Find where the given text appears and provide that cell's center as (X, Y) coordinate. 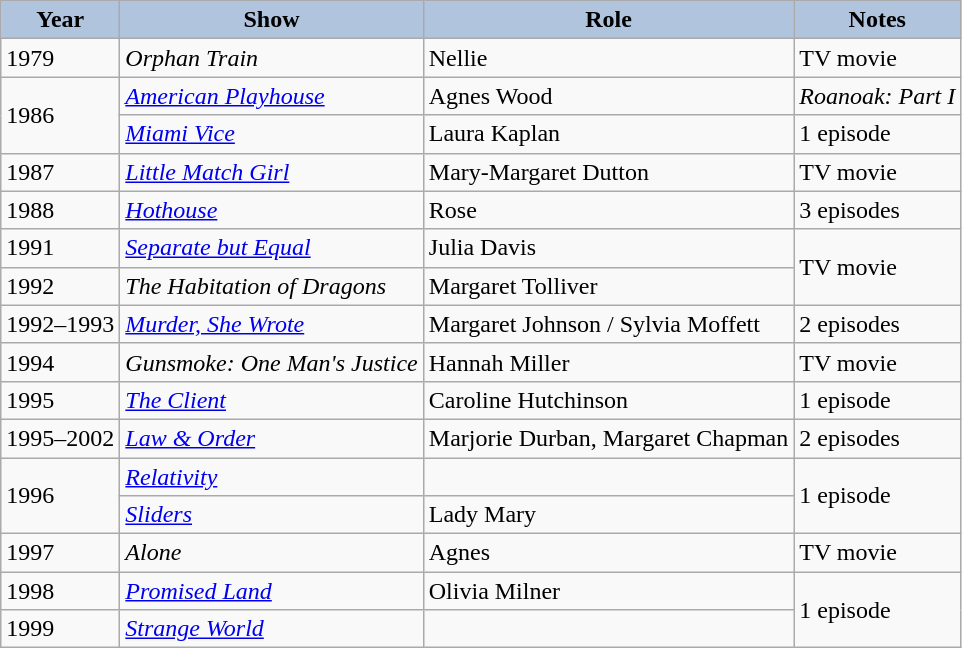
1995 (60, 400)
1994 (60, 362)
1987 (60, 172)
Margaret Johnson / Sylvia Moffett (608, 324)
Role (608, 20)
Show (272, 20)
The Habitation of Dragons (272, 286)
Orphan Train (272, 58)
Promised Land (272, 591)
Lady Mary (608, 515)
3 episodes (878, 210)
1996 (60, 496)
Gunsmoke: One Man's Justice (272, 362)
Nellie (608, 58)
1992–1993 (60, 324)
1991 (60, 248)
1988 (60, 210)
1979 (60, 58)
1998 (60, 591)
Olivia Milner (608, 591)
1992 (60, 286)
Little Match Girl (272, 172)
Notes (878, 20)
Caroline Hutchinson (608, 400)
Alone (272, 553)
Relativity (272, 477)
Separate but Equal (272, 248)
Strange World (272, 629)
Hannah Miller (608, 362)
Hothouse (272, 210)
Laura Kaplan (608, 134)
Miami Vice (272, 134)
1999 (60, 629)
Roanoak: Part I (878, 96)
Sliders (272, 515)
Julia Davis (608, 248)
Margaret Tolliver (608, 286)
The Client (272, 400)
Murder, She Wrote (272, 324)
Agnes (608, 553)
1995–2002 (60, 438)
Mary-Margaret Dutton (608, 172)
Year (60, 20)
Rose (608, 210)
1986 (60, 115)
American Playhouse (272, 96)
1997 (60, 553)
Law & Order (272, 438)
Agnes Wood (608, 96)
Marjorie Durban, Margaret Chapman (608, 438)
